Return [x, y] of the center of cell containing provided text 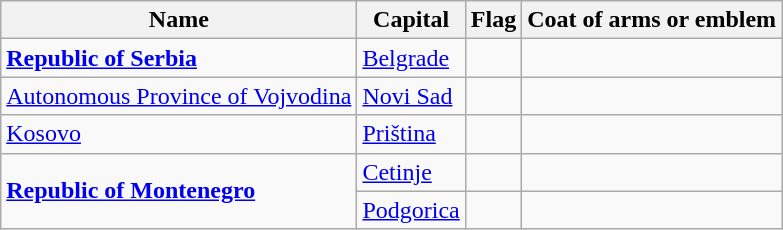
Podgorica [411, 210]
Priština [411, 134]
Belgrade [411, 58]
Cetinje [411, 172]
Novi Sad [411, 96]
Autonomous Province of Vojvodina [179, 96]
Republic of Montenegro [179, 191]
Republic of Serbia [179, 58]
Flag [493, 20]
Coat of arms or emblem [652, 20]
Capital [411, 20]
Name [179, 20]
Kosovo [179, 134]
